Search for the cell housing the specified text and yield its (X, Y) center coordinate. 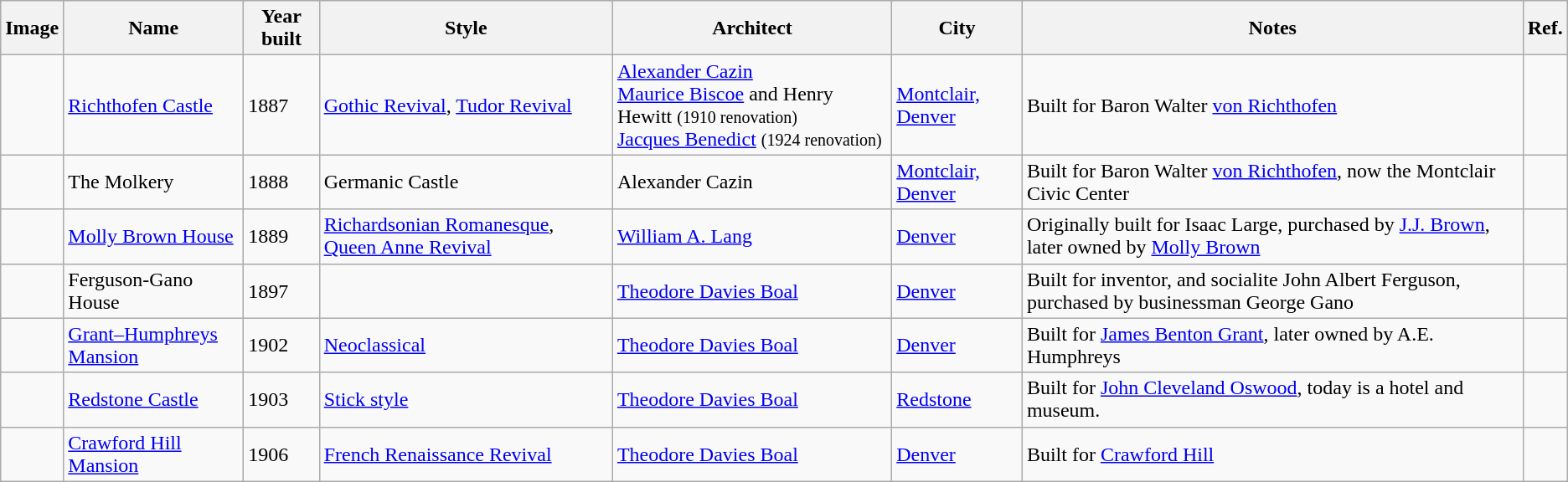
1897 (281, 291)
Alexander CazinMaurice Biscoe and Henry Hewitt (1910 renovation)Jacques Benedict (1924 renovation) (752, 105)
Neoclassical (466, 345)
Style (466, 28)
Built for Baron Walter von Richthofen, now the Montclair Civic Center (1272, 182)
Richardsonian Romanesque, Queen Anne Revival (466, 236)
1889 (281, 236)
1887 (281, 105)
Gothic Revival, Tudor Revival (466, 105)
Redstone Castle (154, 400)
City (957, 28)
Originally built for Isaac Large, purchased by J.J. Brown, later owned by Molly Brown (1272, 236)
Stick style (466, 400)
Built for Crawford Hill (1272, 454)
Year built (281, 28)
Built for Baron Walter von Richthofen (1272, 105)
Crawford Hill Mansion (154, 454)
1888 (281, 182)
Richthofen Castle (154, 105)
William A. Lang (752, 236)
Ref. (1545, 28)
Built for James Benton Grant, later owned by A.E. Humphreys (1272, 345)
Name (154, 28)
Notes (1272, 28)
Built for John Cleveland Oswood, today is a hotel and museum. (1272, 400)
Architect (752, 28)
Alexander Cazin (752, 182)
1906 (281, 454)
Image (32, 28)
Molly Brown House (154, 236)
1903 (281, 400)
1902 (281, 345)
Ferguson-Gano House (154, 291)
Grant–Humphreys Mansion (154, 345)
The Molkery (154, 182)
Built for inventor, and socialite John Albert Ferguson, purchased by businessman George Gano (1272, 291)
Germanic Castle (466, 182)
Redstone (957, 400)
French Renaissance Revival (466, 454)
